From the cell containing the given text, extract its center point as [x, y] coordinate. 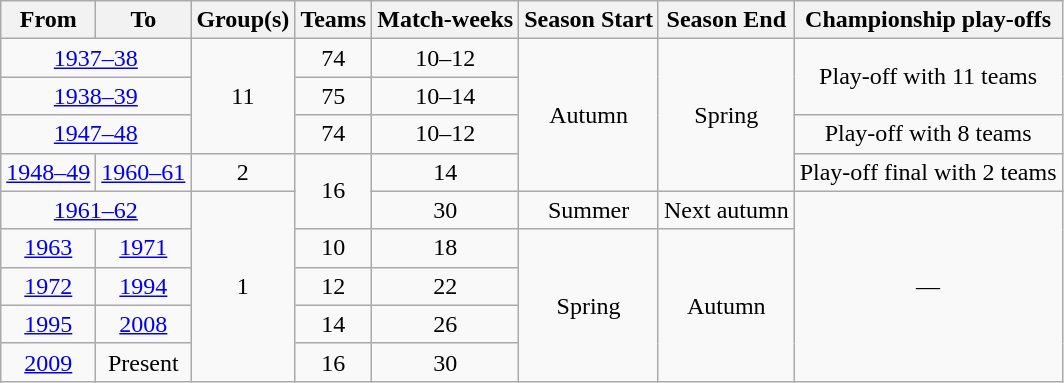
1995 [48, 324]
— [928, 286]
18 [446, 248]
11 [243, 96]
To [144, 20]
1972 [48, 286]
Next autumn [726, 210]
2 [243, 172]
Season End [726, 20]
22 [446, 286]
75 [334, 96]
Group(s) [243, 20]
1937–38 [96, 58]
1 [243, 286]
Season Start [589, 20]
Play-off with 8 teams [928, 134]
2008 [144, 324]
Present [144, 362]
1960–61 [144, 172]
1961–62 [96, 210]
1971 [144, 248]
1947–48 [96, 134]
From [48, 20]
10–14 [446, 96]
12 [334, 286]
1963 [48, 248]
10 [334, 248]
Match-weeks [446, 20]
Teams [334, 20]
Play-off final with 2 teams [928, 172]
Play-off with 11 teams [928, 77]
Championship play-offs [928, 20]
1948–49 [48, 172]
2009 [48, 362]
1994 [144, 286]
Summer [589, 210]
26 [446, 324]
1938–39 [96, 96]
